Pinpoint the cell where the given text exists, returning its (x, y) midpoint coordinate. 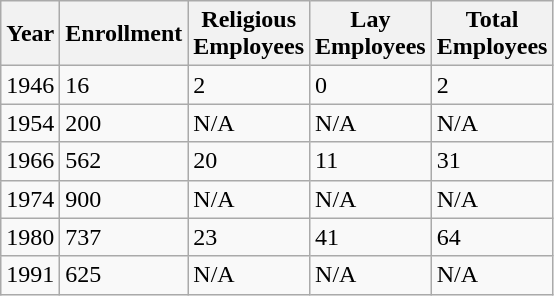
562 (124, 161)
1974 (30, 199)
200 (124, 123)
1954 (30, 123)
1946 (30, 85)
1991 (30, 275)
900 (124, 199)
LayEmployees (371, 34)
TotalEmployees (492, 34)
41 (371, 237)
16 (124, 85)
ReligiousEmployees (249, 34)
11 (371, 161)
Enrollment (124, 34)
20 (249, 161)
31 (492, 161)
Year (30, 34)
0 (371, 85)
625 (124, 275)
23 (249, 237)
64 (492, 237)
737 (124, 237)
1966 (30, 161)
1980 (30, 237)
